Find where the given text appears and provide that cell's center as [x, y] coordinate. 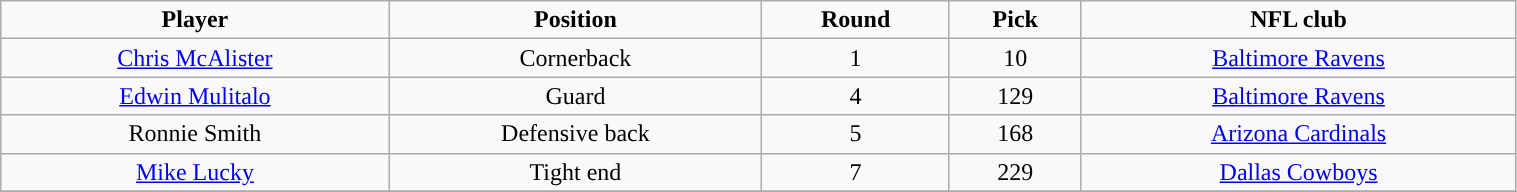
Player [195, 20]
Pick [1015, 20]
229 [1015, 172]
Edwin Mulitalo [195, 96]
Mike Lucky [195, 172]
7 [856, 172]
Cornerback [576, 58]
Tight end [576, 172]
NFL club [1298, 20]
Ronnie Smith [195, 134]
Guard [576, 96]
10 [1015, 58]
4 [856, 96]
Chris McAlister [195, 58]
1 [856, 58]
Defensive back [576, 134]
Dallas Cowboys [1298, 172]
129 [1015, 96]
5 [856, 134]
168 [1015, 134]
Round [856, 20]
Arizona Cardinals [1298, 134]
Position [576, 20]
